Capture the cell that displays the provided text and extract its (X, Y) central coordinate. 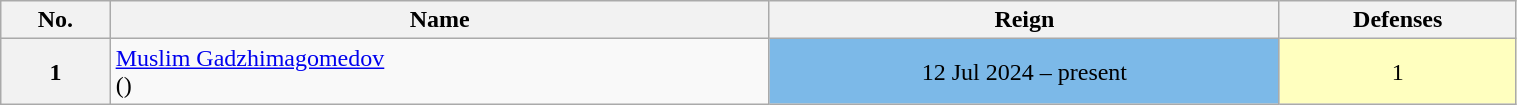
12 Jul 2024 – present (1024, 72)
Reign (1024, 20)
Name (440, 20)
Defenses (1398, 20)
Muslim Gadzhimagomedov() (440, 72)
No. (56, 20)
